Extract the (X, Y) coordinate from the center of the cell holding the provided text.  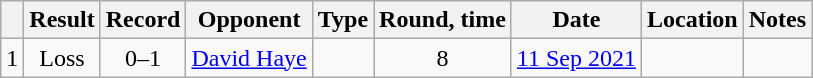
1 (12, 58)
Result (62, 20)
Date (576, 20)
Round, time (443, 20)
Record (143, 20)
Notes (777, 20)
0–1 (143, 58)
Loss (62, 58)
11 Sep 2021 (576, 58)
Location (692, 20)
David Haye (249, 58)
8 (443, 58)
Opponent (249, 20)
Type (342, 20)
